Scan for the cell matching the given text and deliver its [X, Y] coordinate at center. 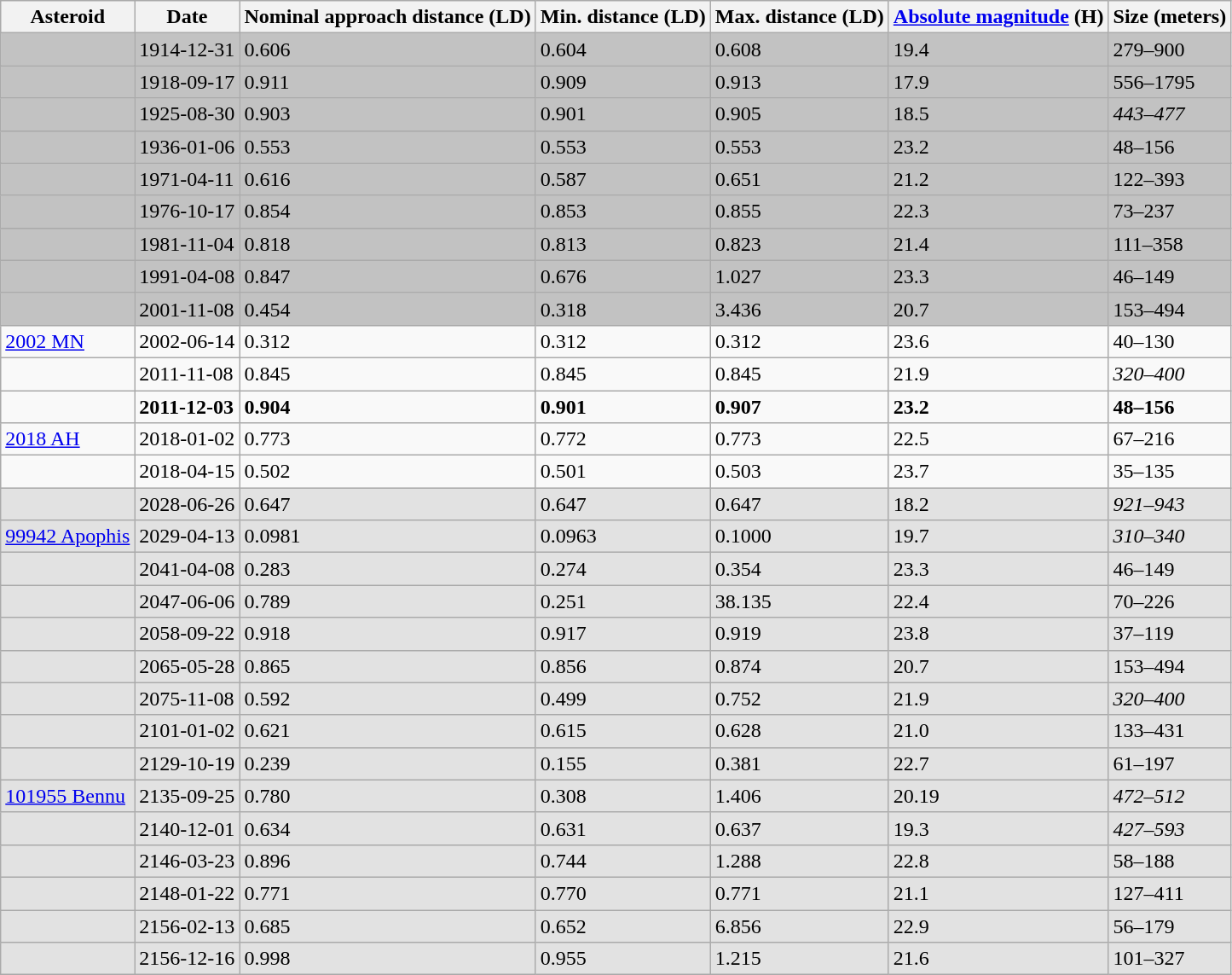
2101-01-02 [188, 731]
0.501 [622, 472]
310–340 [1170, 537]
0.998 [387, 959]
0.874 [800, 666]
0.865 [387, 666]
17.9 [998, 82]
2156-12-16 [188, 959]
2058-09-22 [188, 634]
0.853 [622, 212]
1991-04-08 [188, 276]
0.1000 [800, 537]
0.454 [387, 309]
2148-01-22 [188, 893]
0.772 [622, 439]
Asteroid [68, 17]
1914-12-31 [188, 49]
0.274 [622, 569]
99942 Apophis [68, 537]
0.318 [622, 309]
1.288 [800, 861]
0.651 [800, 179]
2135-09-25 [188, 796]
21.6 [998, 959]
0.847 [387, 276]
70–226 [1170, 601]
0.789 [387, 601]
427–593 [1170, 828]
1.406 [800, 796]
19.3 [998, 828]
2146-03-23 [188, 861]
122–393 [1170, 179]
0.907 [800, 407]
0.911 [387, 82]
0.918 [387, 634]
0.621 [387, 731]
2047-06-06 [188, 601]
0.685 [387, 926]
0.856 [622, 666]
1936-01-06 [188, 147]
22.8 [998, 861]
0.818 [387, 244]
0.780 [387, 796]
21.1 [998, 893]
0.904 [387, 407]
0.354 [800, 569]
0.752 [800, 699]
0.381 [800, 763]
19.7 [998, 537]
Date [188, 17]
472–512 [1170, 796]
22.3 [998, 212]
101955 Bennu [68, 796]
2018 AH [68, 439]
22.5 [998, 439]
Min. distance (LD) [622, 17]
2011-12-03 [188, 407]
0.502 [387, 472]
0.0963 [622, 537]
2065-05-28 [188, 666]
Absolute magnitude (H) [998, 17]
0.587 [622, 179]
111–358 [1170, 244]
0.606 [387, 49]
2011-11-08 [188, 374]
22.7 [998, 763]
0.592 [387, 699]
0.604 [622, 49]
3.436 [800, 309]
18.2 [998, 504]
2129-10-19 [188, 763]
37–119 [1170, 634]
38.135 [800, 601]
0.631 [622, 828]
556–1795 [1170, 82]
921–943 [1170, 504]
2018-04-15 [188, 472]
0.823 [800, 244]
0.913 [800, 82]
Max. distance (LD) [800, 17]
0.308 [622, 796]
0.499 [622, 699]
0.634 [387, 828]
19.4 [998, 49]
2029-04-13 [188, 537]
1925-08-30 [188, 114]
0.770 [622, 893]
0.744 [622, 861]
1981-11-04 [188, 244]
20.19 [998, 796]
0.905 [800, 114]
0.919 [800, 634]
2041-04-08 [188, 569]
0.854 [387, 212]
1.215 [800, 959]
0.616 [387, 179]
0.628 [800, 731]
127–411 [1170, 893]
6.856 [800, 926]
0.896 [387, 861]
133–431 [1170, 731]
101–327 [1170, 959]
0.503 [800, 472]
21.0 [998, 731]
0.615 [622, 731]
0.0981 [387, 537]
1.027 [800, 276]
0.813 [622, 244]
0.652 [622, 926]
67–216 [1170, 439]
0.909 [622, 82]
40–130 [1170, 341]
21.4 [998, 244]
443–477 [1170, 114]
2001-11-08 [188, 309]
58–188 [1170, 861]
0.637 [800, 828]
18.5 [998, 114]
2002-06-14 [188, 341]
2140-12-01 [188, 828]
61–197 [1170, 763]
0.608 [800, 49]
Nominal approach distance (LD) [387, 17]
21.2 [998, 179]
0.283 [387, 569]
0.855 [800, 212]
23.8 [998, 634]
0.155 [622, 763]
2002 MN [68, 341]
2028-06-26 [188, 504]
23.6 [998, 341]
22.9 [998, 926]
1971-04-11 [188, 179]
1976-10-17 [188, 212]
0.676 [622, 276]
279–900 [1170, 49]
2018-01-02 [188, 439]
56–179 [1170, 926]
0.239 [387, 763]
0.917 [622, 634]
0.955 [622, 959]
1918-09-17 [188, 82]
35–135 [1170, 472]
23.7 [998, 472]
73–237 [1170, 212]
Size (meters) [1170, 17]
0.903 [387, 114]
2075-11-08 [188, 699]
0.251 [622, 601]
22.4 [998, 601]
2156-02-13 [188, 926]
